Return [X, Y] of the center of cell containing provided text 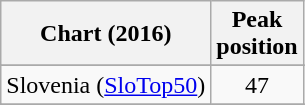
47 [257, 85]
Slovenia (SloTop50) [106, 85]
Peakposition [257, 34]
Chart (2016) [106, 34]
